Determine the [X, Y] coordinate at the center of the cell enclosing the given text.  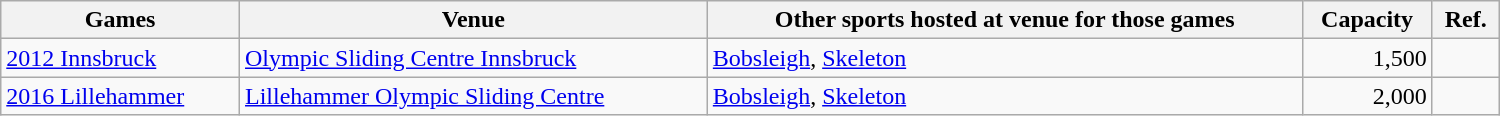
Other sports hosted at venue for those games [1004, 20]
2016 Lillehammer [120, 96]
Games [120, 20]
Lillehammer Olympic Sliding Centre [474, 96]
Capacity [1367, 20]
Venue [474, 20]
Olympic Sliding Centre Innsbruck [474, 58]
2,000 [1367, 96]
Ref. [1466, 20]
2012 Innsbruck [120, 58]
1,500 [1367, 58]
